Pinpoint the cell where the given text exists, returning its (X, Y) midpoint coordinate. 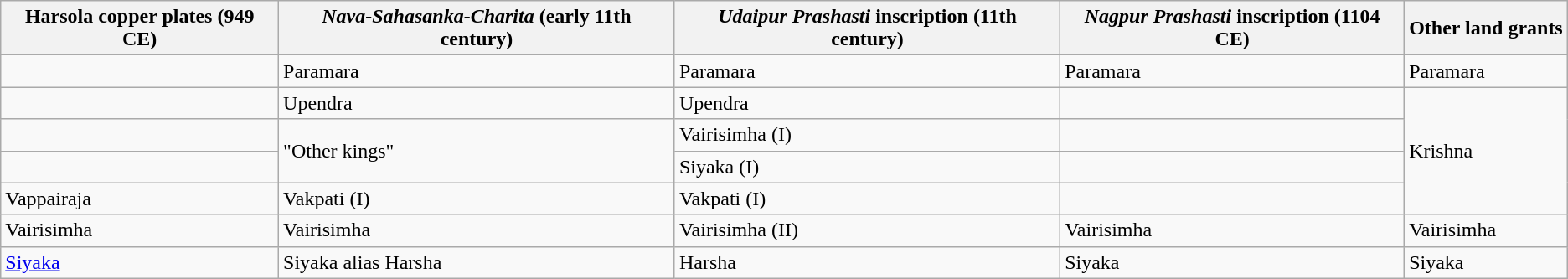
Siyaka (I) (867, 167)
"Other kings" (477, 151)
Siyaka alias Harsha (477, 262)
Krishna (1486, 151)
Udaipur Prashasti inscription (11th century) (867, 28)
Harsola copper plates (949 CE) (140, 28)
Nagpur Prashasti inscription (1104 CE) (1233, 28)
Nava-Sahasanka-Charita (early 11th century) (477, 28)
Other land grants (1486, 28)
Vappairaja (140, 199)
Harsha (867, 262)
Vairisimha (I) (867, 135)
Vairisimha (II) (867, 230)
